From the cell containing the given text, extract its center point as (X, Y) coordinate. 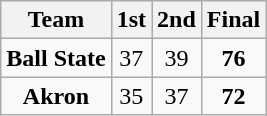
72 (233, 96)
39 (177, 58)
1st (131, 20)
35 (131, 96)
Akron (56, 96)
Final (233, 20)
Ball State (56, 58)
76 (233, 58)
2nd (177, 20)
Team (56, 20)
